Extract the [X, Y] coordinate from the center of the cell holding the provided text.  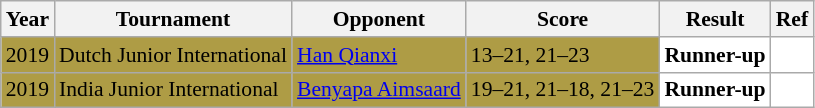
Score [563, 19]
Benyapa Aimsaard [379, 90]
19–21, 21–18, 21–23 [563, 90]
India Junior International [173, 90]
Dutch Junior International [173, 55]
Result [714, 19]
Year [28, 19]
13–21, 21–23 [563, 55]
Ref [792, 19]
Tournament [173, 19]
Han Qianxi [379, 55]
Opponent [379, 19]
